Locate the cell with the specified text and output its [x, y] center coordinate. 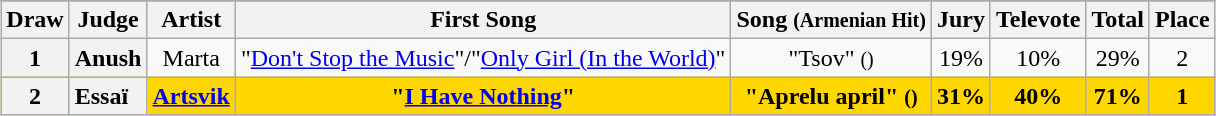
"Don't Stop the Music"/"Only Girl (In the World)" [483, 58]
Essaï [108, 96]
First Song [483, 20]
Televote [1038, 20]
Total [1118, 20]
Song (Armenian Hit) [831, 20]
31% [960, 96]
Place [1182, 20]
29% [1118, 58]
Judge [108, 20]
71% [1118, 96]
Marta [191, 58]
Artsvik [191, 96]
"Aprelu april" () [831, 96]
"I Have Nothing" [483, 96]
Anush [108, 58]
Draw [35, 20]
"Tsov" () [831, 58]
19% [960, 58]
40% [1038, 96]
Artist [191, 20]
Jury [960, 20]
10% [1038, 58]
